Identify which cell holds the provided text, then report its (x, y) central coordinate. 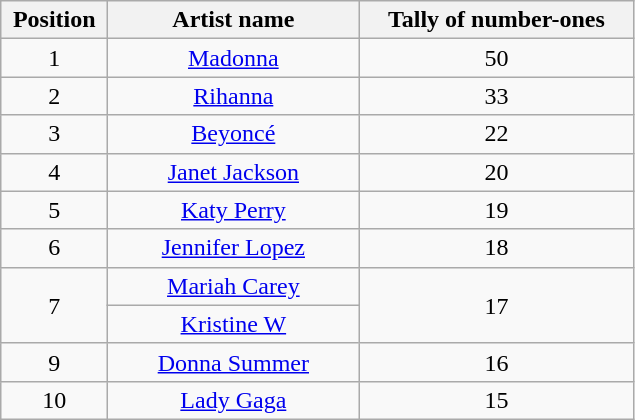
4 (54, 172)
Position (54, 20)
2 (54, 96)
9 (54, 362)
10 (54, 400)
Madonna (234, 58)
19 (496, 210)
Donna Summer (234, 362)
Artist name (234, 20)
Kristine W (234, 324)
6 (54, 248)
1 (54, 58)
Janet Jackson (234, 172)
16 (496, 362)
3 (54, 134)
Katy Perry (234, 210)
Rihanna (234, 96)
Mariah Carey (234, 286)
Jennifer Lopez (234, 248)
17 (496, 305)
20 (496, 172)
15 (496, 400)
Beyoncé (234, 134)
18 (496, 248)
7 (54, 305)
5 (54, 210)
Tally of number-ones (496, 20)
33 (496, 96)
22 (496, 134)
Lady Gaga (234, 400)
50 (496, 58)
